Locate the cell with the specified text and output its [x, y] center coordinate. 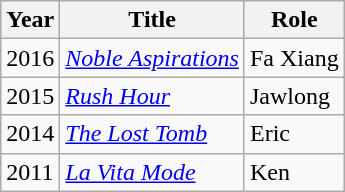
Eric [294, 134]
Noble Aspirations [152, 58]
La Vita Mode [152, 172]
The Lost Tomb [152, 134]
2011 [30, 172]
Jawlong [294, 96]
2015 [30, 96]
Rush Hour [152, 96]
Title [152, 20]
Fa Xiang [294, 58]
Year [30, 20]
Role [294, 20]
2014 [30, 134]
Ken [294, 172]
2016 [30, 58]
